Provide the [X, Y] coordinate of the cell's center where the given text is located.  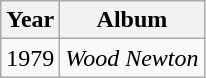
1979 [30, 58]
Wood Newton [132, 58]
Year [30, 20]
Album [132, 20]
